Provide the [X, Y] coordinate of the cell's center where the given text is located.  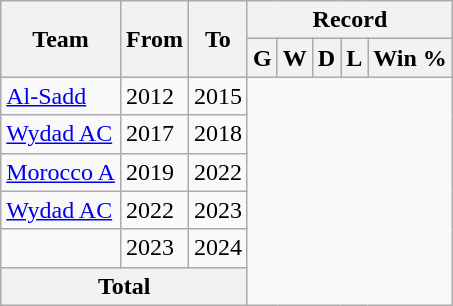
L [354, 58]
Morocco A [61, 172]
2012 [154, 96]
D [326, 58]
2017 [154, 134]
2018 [218, 134]
From [154, 39]
Al-Sadd [61, 96]
Total [124, 286]
Record [350, 20]
2024 [218, 248]
W [294, 58]
Team [61, 39]
2015 [218, 96]
G [262, 58]
Win % [410, 58]
2019 [154, 172]
To [218, 39]
